For the text-containing cell, return its midpoint in [x, y] coordinate format. 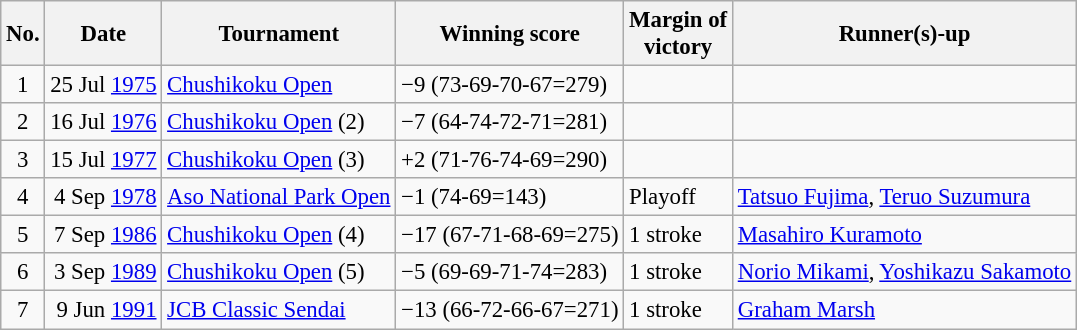
7 [23, 310]
Chushikoku Open (2) [279, 122]
Chushikoku Open (4) [279, 235]
9 Jun 1991 [104, 310]
−1 (74-69=143) [510, 197]
Winning score [510, 34]
Chushikoku Open (3) [279, 160]
JCB Classic Sendai [279, 310]
6 [23, 273]
Margin ofvictory [678, 34]
−13 (66-72-66-67=271) [510, 310]
3 Sep 1989 [104, 273]
Norio Mikami, Yoshikazu Sakamoto [904, 273]
25 Jul 1975 [104, 85]
No. [23, 34]
−9 (73-69-70-67=279) [510, 85]
Chushikoku Open (5) [279, 273]
Runner(s)-up [904, 34]
Tournament [279, 34]
Date [104, 34]
4 Sep 1978 [104, 197]
2 [23, 122]
5 [23, 235]
16 Jul 1976 [104, 122]
1 [23, 85]
3 [23, 160]
+2 (71-76-74-69=290) [510, 160]
Masahiro Kuramoto [904, 235]
−17 (67-71-68-69=275) [510, 235]
Aso National Park Open [279, 197]
Tatsuo Fujima, Teruo Suzumura [904, 197]
−5 (69-69-71-74=283) [510, 273]
Graham Marsh [904, 310]
4 [23, 197]
Chushikoku Open [279, 85]
15 Jul 1977 [104, 160]
−7 (64-74-72-71=281) [510, 122]
7 Sep 1986 [104, 235]
Playoff [678, 197]
